Find where the given text appears and provide that cell's center as (x, y) coordinate. 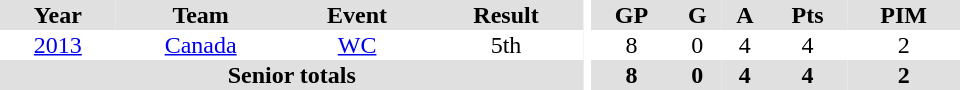
Result (506, 15)
A (745, 15)
2013 (58, 45)
Team (201, 15)
Pts (808, 15)
PIM (904, 15)
Year (58, 15)
Canada (201, 45)
G (698, 15)
Event (358, 15)
5th (506, 45)
WC (358, 45)
Senior totals (292, 75)
GP (631, 15)
